Output the (X, Y) coordinate of the center of the cell containing the given text.  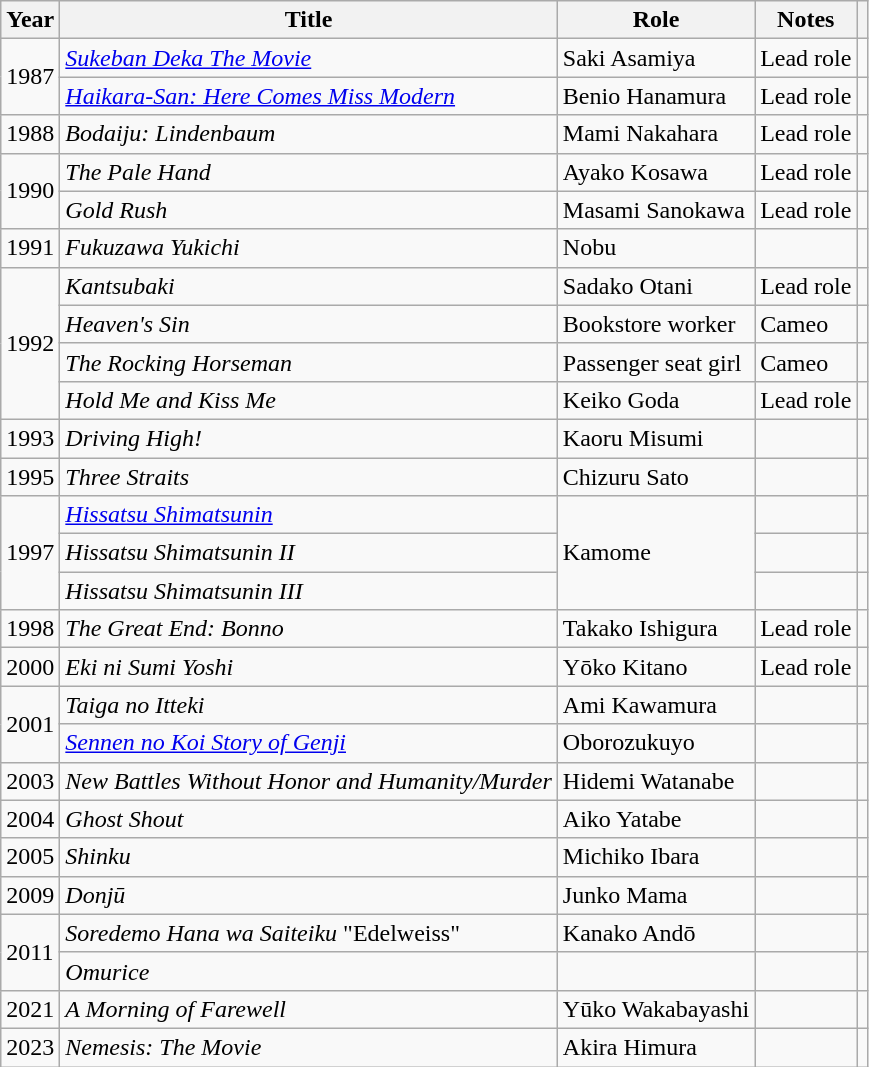
1987 (30, 77)
2004 (30, 819)
Hissatsu Shimatsunin III (308, 591)
2011 (30, 952)
Eki ni Sumi Yoshi (308, 667)
2001 (30, 724)
Donjū (308, 895)
Akira Himura (656, 1047)
2003 (30, 781)
Haikara-San: Here Comes Miss Modern (308, 96)
Sadako Otani (656, 286)
Nobu (656, 248)
2021 (30, 1009)
Hissatsu Shimatsunin II (308, 553)
Soredemo Hana wa Saiteiku "Edelweiss" (308, 933)
Oborozukuyo (656, 743)
Kamome (656, 553)
Omurice (308, 971)
Sennen no Koi Story of Genji (308, 743)
Three Straits (308, 477)
Junko Mama (656, 895)
Hold Me and Kiss Me (308, 400)
1993 (30, 438)
Nemesis: The Movie (308, 1047)
Mami Nakahara (656, 134)
Bodaiju: Lindenbaum (308, 134)
A Morning of Farewell (308, 1009)
Sukeban Deka The Movie (308, 58)
Kanako Andō (656, 933)
1990 (30, 191)
Taiga no Itteki (308, 705)
New Battles Without Honor and Humanity/Murder (308, 781)
Aiko Yatabe (656, 819)
Chizuru Sato (656, 477)
2023 (30, 1047)
2009 (30, 895)
Hidemi Watanabe (656, 781)
1991 (30, 248)
Masami Sanokawa (656, 210)
Fukuzawa Yukichi (308, 248)
Ami Kawamura (656, 705)
Benio Hanamura (656, 96)
The Rocking Horseman (308, 362)
Bookstore worker (656, 324)
Takako Ishigura (656, 629)
1997 (30, 553)
Michiko Ibara (656, 857)
Keiko Goda (656, 400)
Saki Asamiya (656, 58)
The Great End: Bonno (308, 629)
1998 (30, 629)
Hissatsu Shimatsunin (308, 515)
Heaven's Sin (308, 324)
2000 (30, 667)
Passenger seat girl (656, 362)
1995 (30, 477)
Role (656, 20)
Driving High! (308, 438)
Kaoru Misumi (656, 438)
Gold Rush (308, 210)
1988 (30, 134)
Kantsubaki (308, 286)
Title (308, 20)
Year (30, 20)
Yūko Wakabayashi (656, 1009)
Shinku (308, 857)
Notes (806, 20)
Yōko Kitano (656, 667)
The Pale Hand (308, 172)
Ayako Kosawa (656, 172)
1992 (30, 343)
2005 (30, 857)
Ghost Shout (308, 819)
